From the cell containing the given text, extract its center point as [x, y] coordinate. 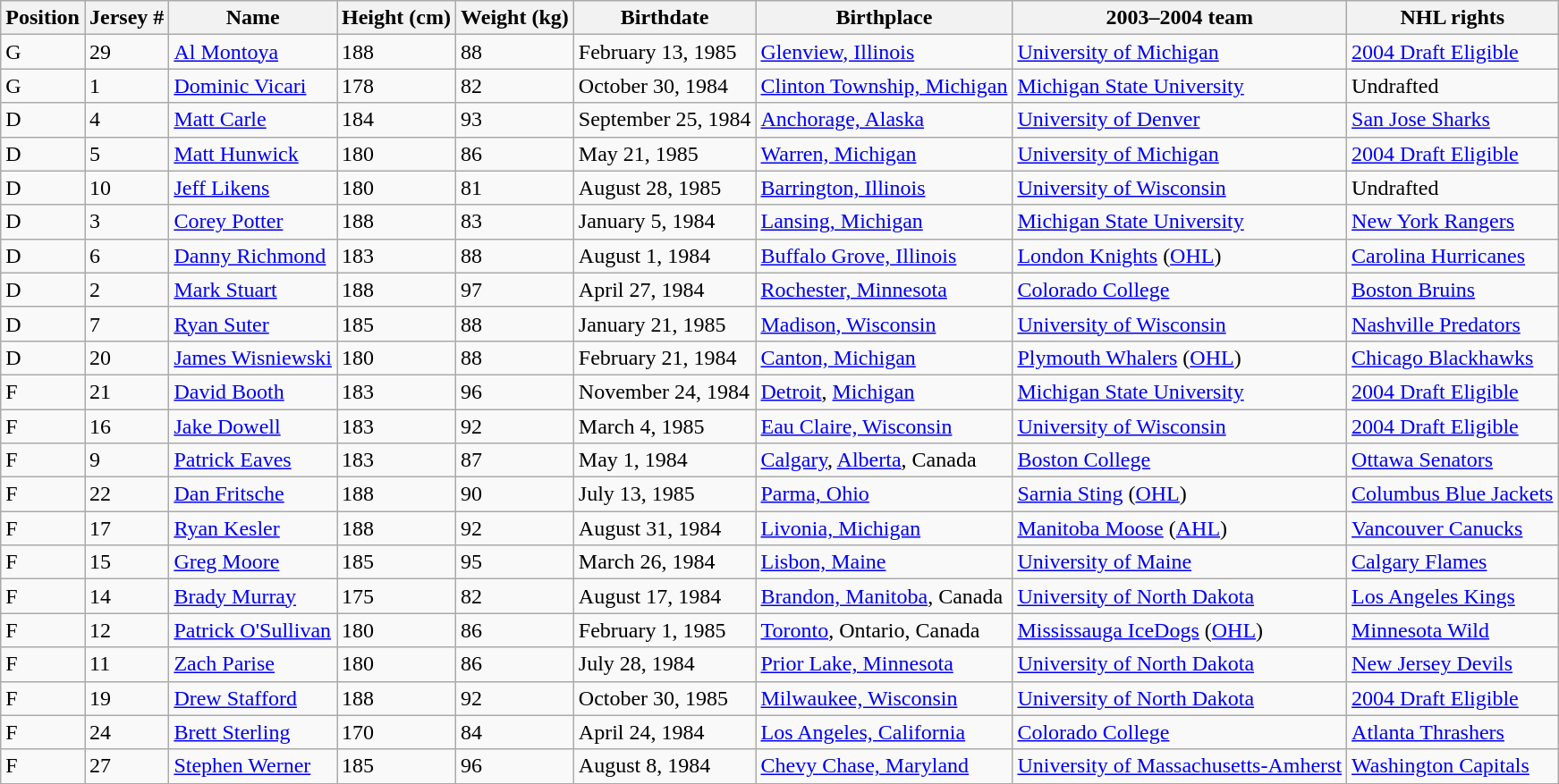
Patrick Eaves [253, 460]
87 [515, 460]
Plymouth Whalers (OHL) [1180, 358]
September 25, 1984 [665, 120]
Jersey # [126, 18]
Birthdate [665, 18]
97 [515, 290]
Al Montoya [253, 52]
Brandon, Manitoba, Canada [884, 596]
3 [126, 222]
16 [126, 426]
11 [126, 664]
170 [395, 732]
August 17, 1984 [665, 596]
Buffalo Grove, Illinois [884, 256]
Matt Carle [253, 120]
James Wisniewski [253, 358]
4 [126, 120]
February 21, 1984 [665, 358]
Milwaukee, Wisconsin [884, 698]
Stephen Werner [253, 766]
Anchorage, Alaska [884, 120]
August 28, 1985 [665, 188]
San Jose Sharks [1453, 120]
Position [43, 18]
2003–2004 team [1180, 18]
Clinton Township, Michigan [884, 86]
Brady Murray [253, 596]
Los Angeles, California [884, 732]
84 [515, 732]
Brett Sterling [253, 732]
Jeff Likens [253, 188]
Calgary, Alberta, Canada [884, 460]
Atlanta Thrashers [1453, 732]
New Jersey Devils [1453, 664]
7 [126, 324]
Toronto, Ontario, Canada [884, 630]
2 [126, 290]
Parma, Ohio [884, 494]
15 [126, 562]
184 [395, 120]
April 24, 1984 [665, 732]
Sarnia Sting (OHL) [1180, 494]
Name [253, 18]
Glenview, Illinois [884, 52]
21 [126, 392]
David Booth [253, 392]
6 [126, 256]
May 21, 1985 [665, 154]
Carolina Hurricanes [1453, 256]
81 [515, 188]
Vancouver Canucks [1453, 528]
Minnesota Wild [1453, 630]
Zach Parise [253, 664]
12 [126, 630]
Rochester, Minnesota [884, 290]
Nashville Predators [1453, 324]
Manitoba Moose (AHL) [1180, 528]
Chicago Blackhawks [1453, 358]
Greg Moore [253, 562]
April 27, 1984 [665, 290]
January 5, 1984 [665, 222]
Mark Stuart [253, 290]
July 28, 1984 [665, 664]
Matt Hunwick [253, 154]
October 30, 1984 [665, 86]
London Knights (OHL) [1180, 256]
20 [126, 358]
Lisbon, Maine [884, 562]
August 8, 1984 [665, 766]
Corey Potter [253, 222]
Ryan Kesler [253, 528]
24 [126, 732]
University of Maine [1180, 562]
19 [126, 698]
New York Rangers [1453, 222]
Birthplace [884, 18]
5 [126, 154]
27 [126, 766]
University of Massachusetts-Amherst [1180, 766]
93 [515, 120]
Danny Richmond [253, 256]
February 1, 1985 [665, 630]
9 [126, 460]
Drew Stafford [253, 698]
University of Denver [1180, 120]
August 1, 1984 [665, 256]
July 13, 1985 [665, 494]
Chevy Chase, Maryland [884, 766]
Dominic Vicari [253, 86]
March 26, 1984 [665, 562]
May 1, 1984 [665, 460]
Calgary Flames [1453, 562]
Washington Capitals [1453, 766]
14 [126, 596]
90 [515, 494]
Warren, Michigan [884, 154]
February 13, 1985 [665, 52]
1 [126, 86]
Prior Lake, Minnesota [884, 664]
10 [126, 188]
NHL rights [1453, 18]
Ryan Suter [253, 324]
83 [515, 222]
Columbus Blue Jackets [1453, 494]
Weight (kg) [515, 18]
Boston College [1180, 460]
Eau Claire, Wisconsin [884, 426]
22 [126, 494]
Barrington, Illinois [884, 188]
January 21, 1985 [665, 324]
Mississauga IceDogs (OHL) [1180, 630]
17 [126, 528]
Livonia, Michigan [884, 528]
Canton, Michigan [884, 358]
March 4, 1985 [665, 426]
Dan Fritsche [253, 494]
August 31, 1984 [665, 528]
November 24, 1984 [665, 392]
Madison, Wisconsin [884, 324]
Jake Dowell [253, 426]
Height (cm) [395, 18]
178 [395, 86]
29 [126, 52]
Lansing, Michigan [884, 222]
Patrick O'Sullivan [253, 630]
Boston Bruins [1453, 290]
95 [515, 562]
175 [395, 596]
Detroit, Michigan [884, 392]
Los Angeles Kings [1453, 596]
October 30, 1985 [665, 698]
Ottawa Senators [1453, 460]
